Output the (x, y) coordinate of the center of the cell containing the given text.  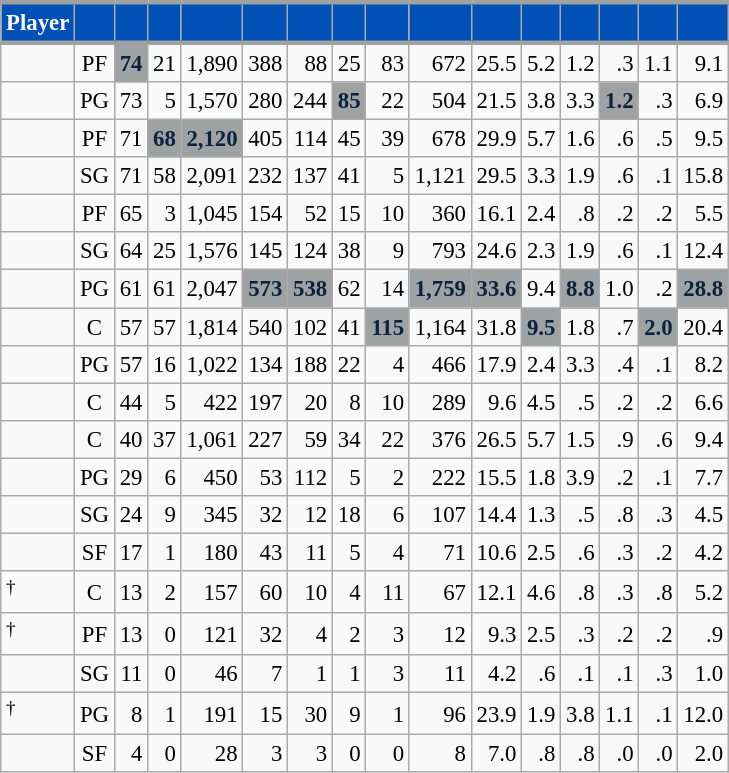
9.1 (703, 62)
67 (440, 592)
7.7 (703, 477)
145 (266, 251)
197 (266, 402)
134 (266, 364)
450 (212, 477)
45 (348, 139)
376 (440, 439)
21 (164, 62)
102 (310, 327)
114 (310, 139)
16.1 (496, 214)
1,061 (212, 439)
2,091 (212, 176)
20 (310, 402)
17 (130, 552)
.7 (620, 327)
1,570 (212, 101)
31.8 (496, 327)
73 (130, 101)
678 (440, 139)
793 (440, 251)
23.9 (496, 714)
573 (266, 289)
1,759 (440, 289)
1.5 (580, 439)
53 (266, 477)
3.9 (580, 477)
8.8 (580, 289)
18 (348, 515)
1,814 (212, 327)
.4 (620, 364)
96 (440, 714)
360 (440, 214)
244 (310, 101)
154 (266, 214)
8.2 (703, 364)
62 (348, 289)
180 (212, 552)
88 (310, 62)
232 (266, 176)
345 (212, 515)
16 (164, 364)
12.1 (496, 592)
40 (130, 439)
44 (130, 402)
107 (440, 515)
37 (164, 439)
1,022 (212, 364)
121 (212, 634)
30 (310, 714)
4.6 (542, 592)
227 (266, 439)
59 (310, 439)
24.6 (496, 251)
12.4 (703, 251)
6.9 (703, 101)
15.5 (496, 477)
52 (310, 214)
1,890 (212, 62)
157 (212, 592)
1,121 (440, 176)
422 (212, 402)
43 (266, 552)
74 (130, 62)
466 (440, 364)
85 (348, 101)
137 (310, 176)
124 (310, 251)
1,045 (212, 214)
2.3 (542, 251)
Player (38, 22)
38 (348, 251)
280 (266, 101)
17.9 (496, 364)
112 (310, 477)
7.0 (496, 754)
34 (348, 439)
33.6 (496, 289)
83 (388, 62)
14.4 (496, 515)
9.3 (496, 634)
65 (130, 214)
68 (164, 139)
21.5 (496, 101)
26.5 (496, 439)
222 (440, 477)
29.9 (496, 139)
388 (266, 62)
504 (440, 101)
64 (130, 251)
405 (266, 139)
1.3 (542, 515)
28 (212, 754)
29.5 (496, 176)
29 (130, 477)
1,164 (440, 327)
6.6 (703, 402)
15.8 (703, 176)
2,120 (212, 139)
191 (212, 714)
7 (266, 674)
25.5 (496, 62)
5.5 (703, 214)
538 (310, 289)
540 (266, 327)
10.6 (496, 552)
28.8 (703, 289)
24 (130, 515)
115 (388, 327)
289 (440, 402)
1,576 (212, 251)
12.0 (703, 714)
672 (440, 62)
46 (212, 674)
1.6 (580, 139)
188 (310, 364)
60 (266, 592)
9.6 (496, 402)
14 (388, 289)
20.4 (703, 327)
58 (164, 176)
39 (388, 139)
2,047 (212, 289)
